Identify which cell holds the provided text, then report its [x, y] central coordinate. 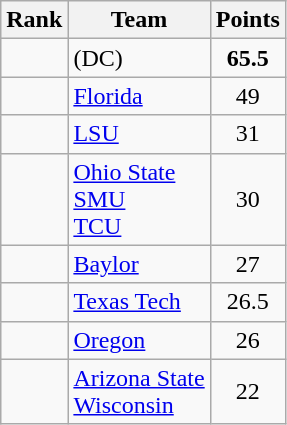
Points [248, 20]
49 [248, 96]
Ohio StateSMUTCU [139, 199]
Arizona StateWisconsin [139, 392]
26.5 [248, 302]
LSU [139, 134]
26 [248, 340]
31 [248, 134]
Team [139, 20]
Rank [34, 20]
Florida [139, 96]
(DC) [139, 58]
65.5 [248, 58]
Baylor [139, 264]
27 [248, 264]
22 [248, 392]
30 [248, 199]
Texas Tech [139, 302]
Oregon [139, 340]
